For the text-containing cell, return its midpoint in (X, Y) coordinate format. 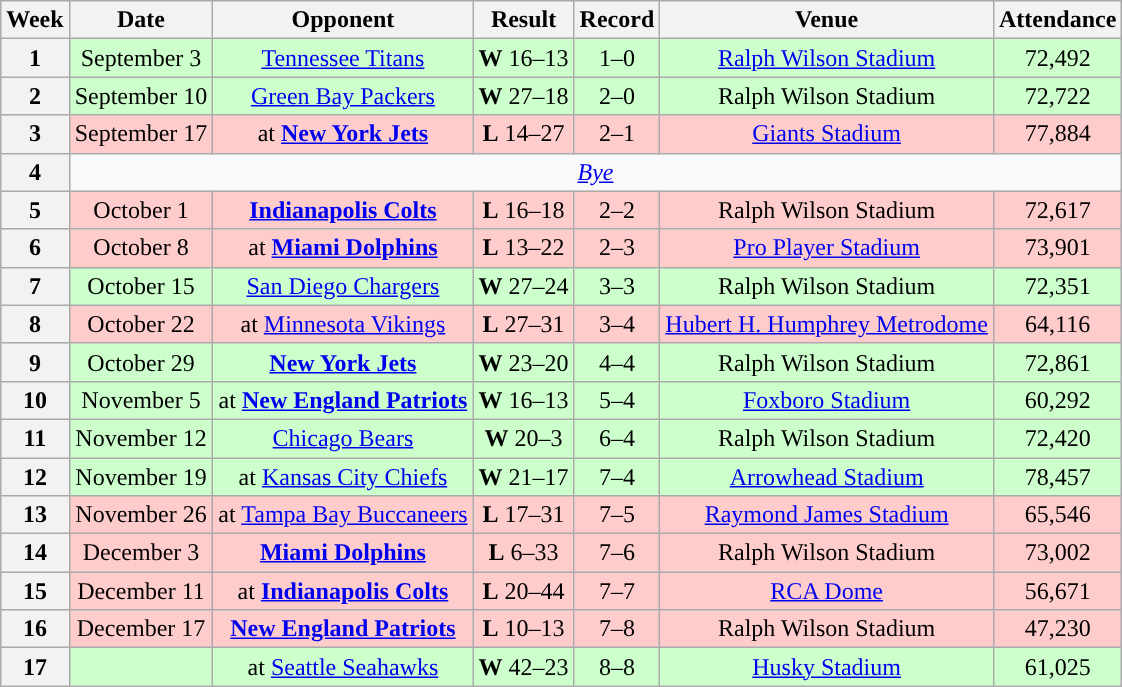
December 11 (141, 591)
October 15 (141, 286)
San Diego Chargers (343, 286)
56,671 (1057, 591)
7–7 (617, 591)
Husky Stadium (827, 667)
Pro Player Stadium (827, 248)
at Indianapolis Colts (343, 591)
72,617 (1057, 210)
October 8 (141, 248)
December 3 (141, 553)
Result (524, 20)
at New England Patriots (343, 400)
L 20–44 (524, 591)
at Miami Dolphins (343, 248)
15 (35, 591)
9 (35, 362)
2–3 (617, 248)
4–4 (617, 362)
at Minnesota Vikings (343, 324)
W 27–18 (524, 96)
1 (35, 58)
December 17 (141, 629)
72,420 (1057, 438)
Indianapolis Colts (343, 210)
7–4 (617, 477)
47,230 (1057, 629)
November 19 (141, 477)
L 27–31 (524, 324)
7–5 (617, 515)
72,722 (1057, 96)
78,457 (1057, 477)
Bye (596, 172)
W 27–24 (524, 286)
W 23–20 (524, 362)
L 17–31 (524, 515)
Week (35, 20)
73,002 (1057, 553)
72,351 (1057, 286)
at New York Jets (343, 134)
September 17 (141, 134)
17 (35, 667)
New England Patriots (343, 629)
RCA Dome (827, 591)
2–2 (617, 210)
Attendance (1057, 20)
2–0 (617, 96)
Raymond James Stadium (827, 515)
5–4 (617, 400)
77,884 (1057, 134)
11 (35, 438)
W 21–17 (524, 477)
at Seattle Seahawks (343, 667)
3–3 (617, 286)
64,116 (1057, 324)
Hubert H. Humphrey Metrodome (827, 324)
4 (35, 172)
6 (35, 248)
12 (35, 477)
New York Jets (343, 362)
Opponent (343, 20)
Venue (827, 20)
Chicago Bears (343, 438)
L 14–27 (524, 134)
October 1 (141, 210)
L 13–22 (524, 248)
73,901 (1057, 248)
November 26 (141, 515)
8–8 (617, 667)
L 16–18 (524, 210)
October 22 (141, 324)
1–0 (617, 58)
60,292 (1057, 400)
at Tampa Bay Buccaneers (343, 515)
3–4 (617, 324)
3 (35, 134)
8 (35, 324)
November 12 (141, 438)
16 (35, 629)
Giants Stadium (827, 134)
Date (141, 20)
65,546 (1057, 515)
W 20–3 (524, 438)
72,492 (1057, 58)
Miami Dolphins (343, 553)
September 10 (141, 96)
W 42–23 (524, 667)
L 10–13 (524, 629)
November 5 (141, 400)
7 (35, 286)
Tennessee Titans (343, 58)
October 29 (141, 362)
7–8 (617, 629)
Foxboro Stadium (827, 400)
5 (35, 210)
Arrowhead Stadium (827, 477)
at Kansas City Chiefs (343, 477)
Green Bay Packers (343, 96)
2 (35, 96)
72,861 (1057, 362)
14 (35, 553)
September 3 (141, 58)
13 (35, 515)
10 (35, 400)
7–6 (617, 553)
61,025 (1057, 667)
L 6–33 (524, 553)
Record (617, 20)
6–4 (617, 438)
2–1 (617, 134)
